Return (X, Y) of the center of cell containing provided text 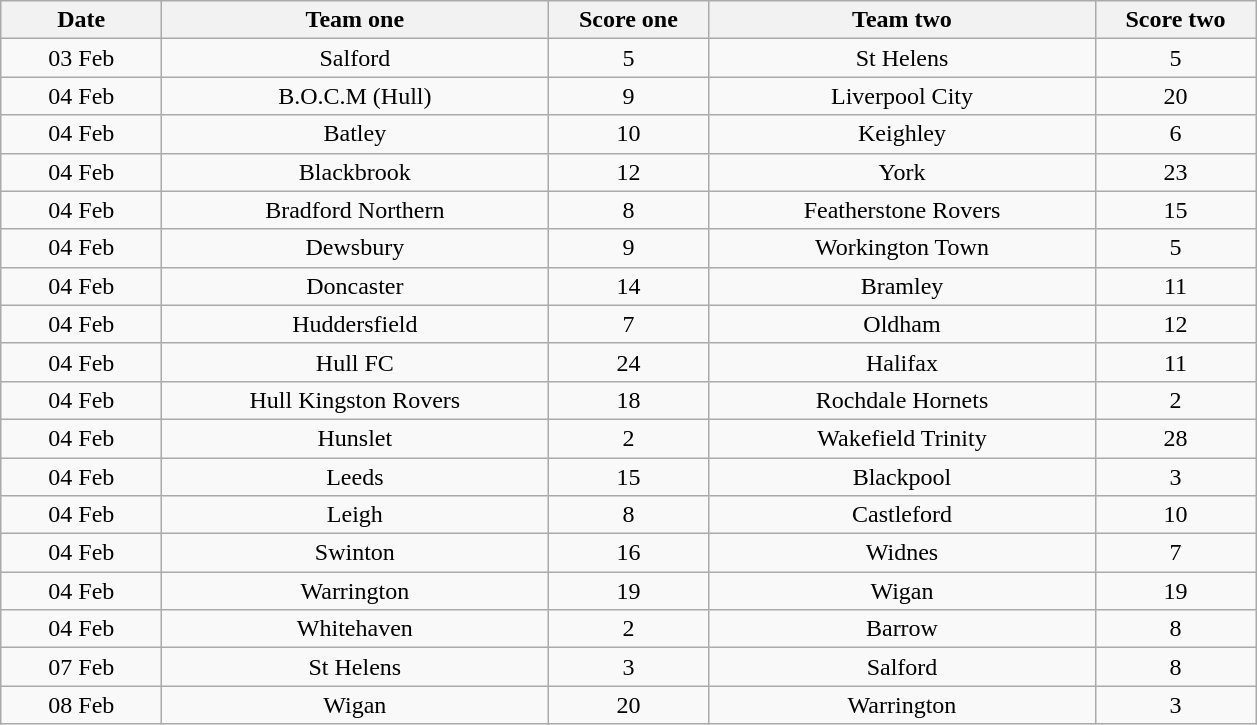
Oldham (902, 324)
Halifax (902, 362)
Castleford (902, 515)
Featherstone Rovers (902, 210)
16 (628, 553)
Leeds (355, 477)
Team two (902, 20)
Liverpool City (902, 96)
Dewsbury (355, 248)
23 (1176, 172)
Keighley (902, 134)
14 (628, 286)
Batley (355, 134)
Whitehaven (355, 629)
Wakefield Trinity (902, 438)
03 Feb (82, 58)
Bradford Northern (355, 210)
Rochdale Hornets (902, 400)
Barrow (902, 629)
Score one (628, 20)
Blackpool (902, 477)
24 (628, 362)
Blackbrook (355, 172)
Huddersfield (355, 324)
28 (1176, 438)
18 (628, 400)
08 Feb (82, 705)
Bramley (902, 286)
Team one (355, 20)
Score two (1176, 20)
Hunslet (355, 438)
Widnes (902, 553)
07 Feb (82, 667)
Date (82, 20)
Workington Town (902, 248)
B.O.C.M (Hull) (355, 96)
Doncaster (355, 286)
6 (1176, 134)
Hull Kingston Rovers (355, 400)
Leigh (355, 515)
Hull FC (355, 362)
Swinton (355, 553)
York (902, 172)
